Capture the cell that displays the provided text and extract its (X, Y) central coordinate. 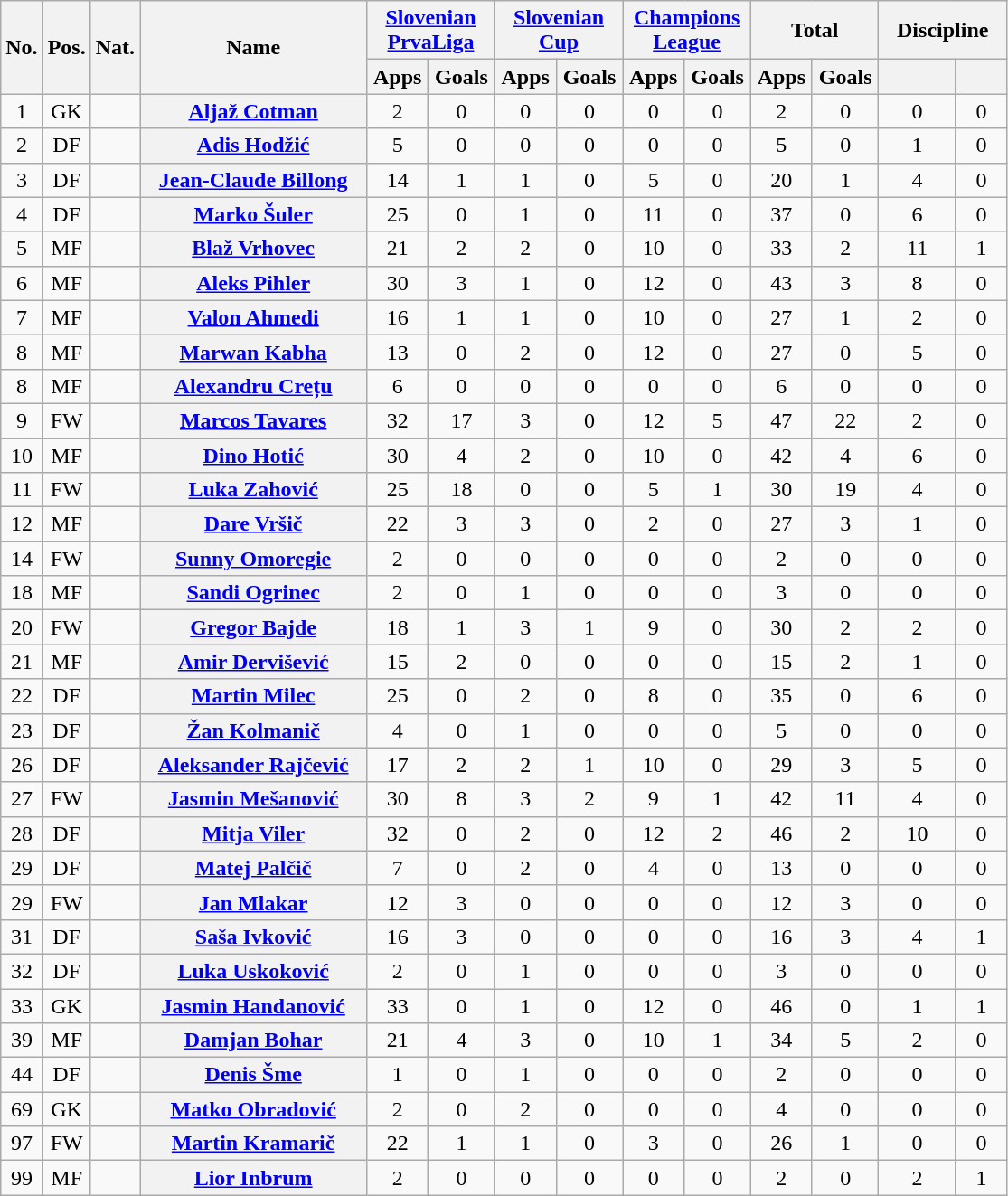
No. (22, 47)
Luka Zahović (253, 490)
Jean-Claude Billong (253, 180)
Name (253, 47)
47 (781, 420)
Pos. (67, 47)
Dino Hotić (253, 455)
28 (22, 833)
19 (845, 490)
Matej Palčič (253, 868)
Damjan Bohar (253, 1041)
Jasmin Handanović (253, 1006)
Dare Vršič (253, 524)
Žan Kolmanič (253, 730)
Aljaž Cotman (253, 111)
Lior Inbrum (253, 1178)
Alexandru Crețu (253, 386)
Mitja Viler (253, 833)
23 (22, 730)
97 (22, 1144)
39 (22, 1041)
Nat. (115, 47)
69 (22, 1109)
Saša Ivković (253, 937)
Jan Mlakar (253, 902)
Sandi Ogrinec (253, 593)
99 (22, 1178)
Valon Ahmedi (253, 317)
Aleksander Rajčević (253, 765)
Aleks Pihler (253, 283)
Total (815, 31)
Slovenian Cup (559, 31)
37 (781, 214)
44 (22, 1075)
31 (22, 937)
Marwan Kabha (253, 352)
Champions League (687, 31)
Adis Hodžić (253, 146)
Blaž Vrhovec (253, 249)
Marcos Tavares (253, 420)
Slovenian PrvaLiga (431, 31)
Luka Uskoković (253, 971)
Gregor Bajde (253, 627)
Jasmin Mešanović (253, 799)
Denis Šme (253, 1075)
Discipline (943, 31)
34 (781, 1041)
Sunny Omoregie (253, 559)
35 (781, 696)
Amir Dervišević (253, 662)
Matko Obradović (253, 1109)
Marko Šuler (253, 214)
Martin Kramarič (253, 1144)
Martin Milec (253, 696)
43 (781, 283)
